For the text-containing cell, return its midpoint in [X, Y] coordinate format. 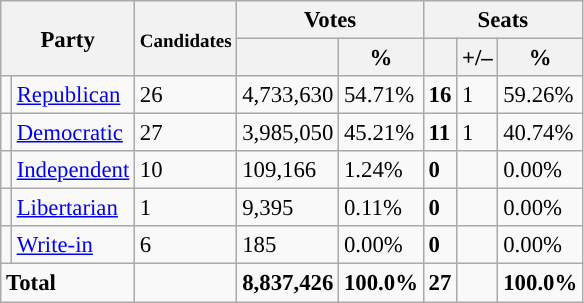
40.74% [540, 133]
Write-in [72, 245]
Votes [330, 20]
16 [440, 95]
8,837,426 [288, 283]
109,166 [288, 170]
185 [288, 245]
0.11% [382, 208]
Party [68, 38]
Total [68, 283]
11 [440, 133]
26 [186, 95]
+/– [478, 58]
Republican [72, 95]
54.71% [382, 95]
1.24% [382, 170]
59.26% [540, 95]
9,395 [288, 208]
Democratic [72, 133]
Independent [72, 170]
10 [186, 170]
6 [186, 245]
Libertarian [72, 208]
Candidates [186, 38]
45.21% [382, 133]
3,985,050 [288, 133]
Seats [502, 20]
4,733,630 [288, 95]
